Return the (x, y) coordinate for the center point of the cell that contains the specified text.  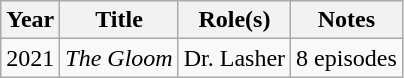
Notes (347, 20)
2021 (30, 58)
Dr. Lasher (234, 58)
Year (30, 20)
Role(s) (234, 20)
The Gloom (119, 58)
8 episodes (347, 58)
Title (119, 20)
